Return the (x, y) coordinate for the center point of the cell that contains the specified text.  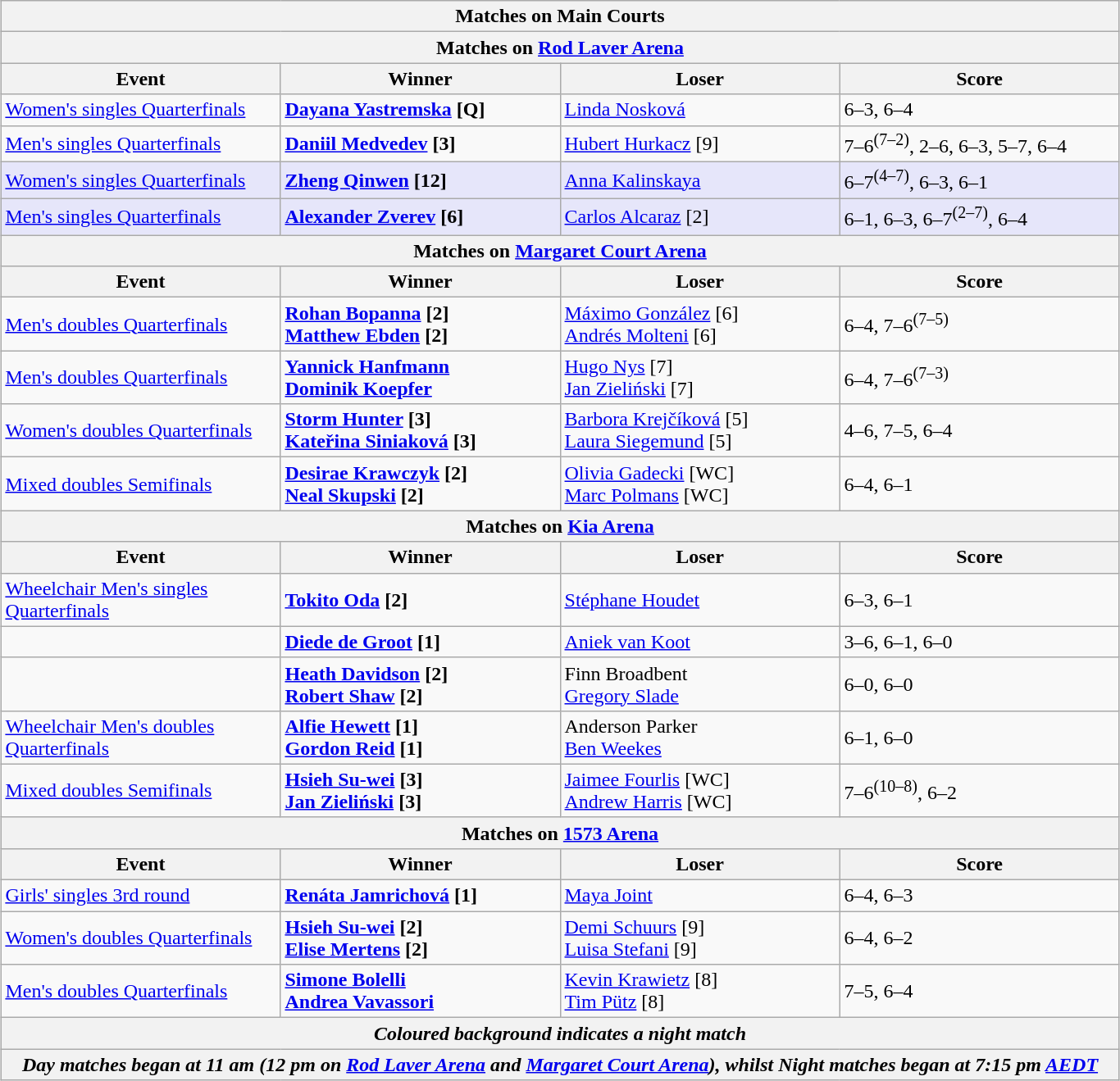
Zheng Qinwen [12] (420, 180)
Wheelchair Men's doubles Quarterfinals (141, 738)
7–5, 6–4 (979, 992)
Hsieh Su-wei [2] Elise Mertens [2] (420, 938)
Dayana Yastremska [Q] (420, 110)
6–0, 6–0 (979, 684)
Anderson Parker Ben Weekes (700, 738)
Alexander Zverev [6] (420, 216)
Aniek van Koot (700, 642)
Daniil Medvedev [3] (420, 144)
Girls' singles 3rd round (141, 896)
7–6(10–8), 6–2 (979, 790)
6–1, 6–3, 6–7(2–7), 6–4 (979, 216)
Linda Nosková (700, 110)
6–4, 6–3 (979, 896)
Diede de Groot [1] (420, 642)
Matches on Rod Laver Arena (560, 48)
6–4, 6–1 (979, 484)
Desirae Krawczyk [2] Neal Skupski [2] (420, 484)
4–6, 7–5, 6–4 (979, 431)
6–7(4–7), 6–3, 6–1 (979, 180)
6–1, 6–0 (979, 738)
Máximo González [6] Andrés Molteni [6] (700, 325)
Matches on Main Courts (560, 16)
Alfie Hewett [1] Gordon Reid [1] (420, 738)
Heath Davidson [2] Robert Shaw [2] (420, 684)
Maya Joint (700, 896)
Renáta Jamrichová [1] (420, 896)
Carlos Alcaraz [2] (700, 216)
Hugo Nys [7] Jan Zieliński [7] (700, 377)
3–6, 6–1, 6–0 (979, 642)
Kevin Krawietz [8] Tim Pütz [8] (700, 992)
Tokito Oda [2] (420, 600)
Matches on 1573 Arena (560, 833)
Hsieh Su-wei [3] Jan Zieliński [3] (420, 790)
6–3, 6–1 (979, 600)
6–4, 7–6(7–5) (979, 325)
6–4, 6–2 (979, 938)
Yannick Hanfmann Dominik Koepfer (420, 377)
Jaimee Fourlis [WC] Andrew Harris [WC] (700, 790)
Day matches began at 11 am (12 pm on Rod Laver Arena and Margaret Court Arena), whilst Night matches began at 7:15 pm AEDT (560, 1065)
Finn Broadbent Gregory Slade (700, 684)
6–3, 6–4 (979, 110)
Wheelchair Men's singles Quarterfinals (141, 600)
Simone Bolelli Andrea Vavassori (420, 992)
Storm Hunter [3] Kateřina Siniaková [3] (420, 431)
Hubert Hurkacz [9] (700, 144)
Coloured background indicates a night match (560, 1033)
Olivia Gadecki [WC] Marc Polmans [WC] (700, 484)
Anna Kalinskaya (700, 180)
7–6(7–2), 2–6, 6–3, 5–7, 6–4 (979, 144)
Matches on Margaret Court Arena (560, 251)
Matches on Kia Arena (560, 526)
Demi Schuurs [9] Luisa Stefani [9] (700, 938)
6–4, 7–6(7–3) (979, 377)
Barbora Krejčíková [5] Laura Siegemund [5] (700, 431)
Stéphane Houdet (700, 600)
Rohan Bopanna [2] Matthew Ebden [2] (420, 325)
